Extract the (x, y) coordinate from the center of the cell holding the provided text.  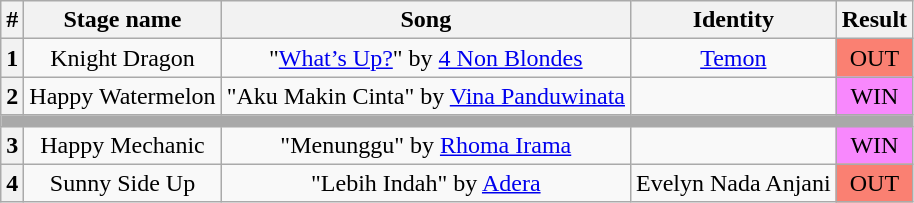
2 (12, 96)
"What’s Up?" by 4 Non Blondes (426, 58)
4 (12, 183)
Happy Mechanic (122, 145)
3 (12, 145)
1 (12, 58)
Result (874, 20)
Stage name (122, 20)
# (12, 20)
Happy Watermelon (122, 96)
Identity (734, 20)
Knight Dragon (122, 58)
Sunny Side Up (122, 183)
"Lebih Indah" by Adera (426, 183)
"Menunggu" by Rhoma Irama (426, 145)
Evelyn Nada Anjani (734, 183)
Song (426, 20)
Temon (734, 58)
"Aku Makin Cinta" by Vina Panduwinata (426, 96)
